For the text-containing cell, return its midpoint in [X, Y] coordinate format. 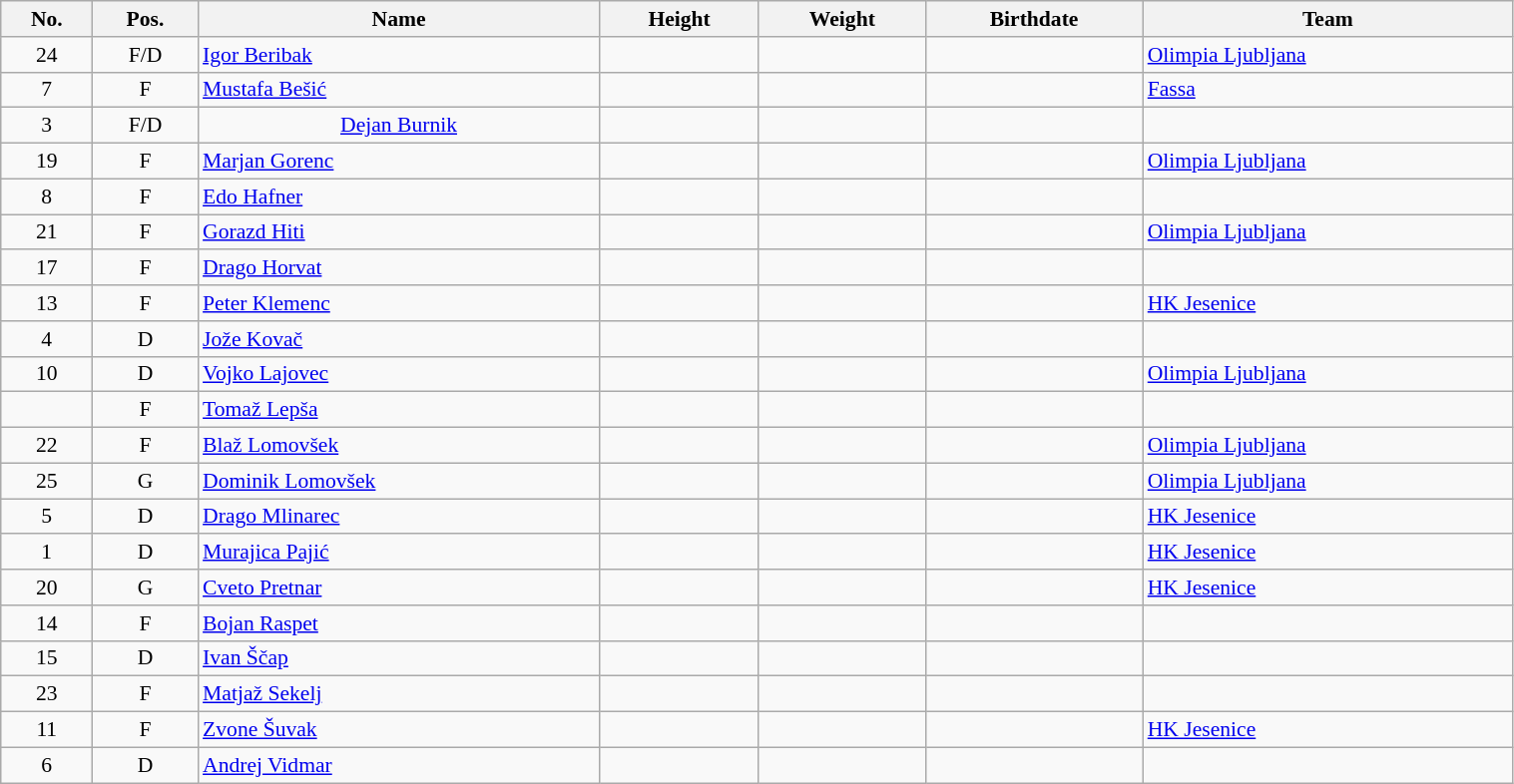
14 [47, 623]
Team [1327, 19]
4 [47, 339]
Gorazd Hiti [399, 232]
Fassa [1327, 90]
1 [47, 553]
Andrej Vidmar [399, 765]
6 [47, 765]
Birthdate [1034, 19]
15 [47, 658]
Blaž Lomovšek [399, 446]
Matjaž Sekelj [399, 694]
Name [399, 19]
19 [47, 162]
8 [47, 196]
3 [47, 126]
No. [47, 19]
Ivan Ščap [399, 658]
17 [47, 268]
Murajica Pajić [399, 553]
24 [47, 55]
10 [47, 374]
Zvone Šuvak [399, 730]
Igor Beribak [399, 55]
Edo Hafner [399, 196]
22 [47, 446]
Height [679, 19]
Dejan Burnik [399, 126]
5 [47, 517]
Pos. [146, 19]
Dominik Lomovšek [399, 481]
Vojko Lajovec [399, 374]
Jože Kovač [399, 339]
13 [47, 303]
Marjan Gorenc [399, 162]
Tomaž Lepša [399, 410]
23 [47, 694]
Drago Horvat [399, 268]
20 [47, 588]
Drago Mlinarec [399, 517]
Cveto Pretnar [399, 588]
21 [47, 232]
7 [47, 90]
Bojan Raspet [399, 623]
11 [47, 730]
Peter Klemenc [399, 303]
25 [47, 481]
Weight [842, 19]
Mustafa Bešić [399, 90]
